Output the (x, y) coordinate of the center of the cell containing the given text.  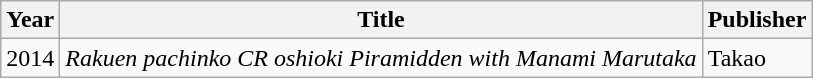
Takao (757, 58)
Year (30, 20)
Rakuen pachinko CR oshioki Piramidden with Manami Marutaka (381, 58)
Publisher (757, 20)
Title (381, 20)
2014 (30, 58)
